For the text-containing cell, return its midpoint in [X, Y] coordinate format. 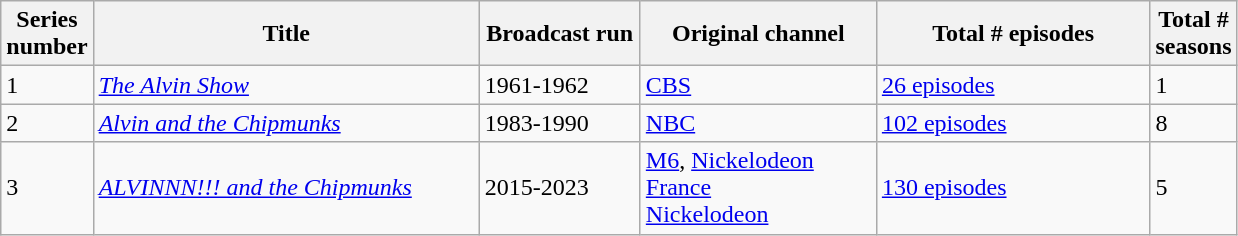
CBS [758, 85]
102 episodes [1013, 123]
2015-2023 [560, 188]
Original channel [758, 34]
ALVINNN!!! and the Chipmunks [286, 188]
Title [286, 34]
1983-1990 [560, 123]
NBC [758, 123]
The Alvin Show [286, 85]
1961-1962 [560, 85]
5 [1194, 188]
Broadcast run [560, 34]
Alvin and the Chipmunks [286, 123]
2 [47, 123]
Series number [47, 34]
Total # seasons [1194, 34]
3 [47, 188]
26 episodes [1013, 85]
130 episodes [1013, 188]
M6, Nickelodeon France Nickelodeon [758, 188]
8 [1194, 123]
Total # episodes [1013, 34]
